Find where the given text appears and provide that cell's center as [x, y] coordinate. 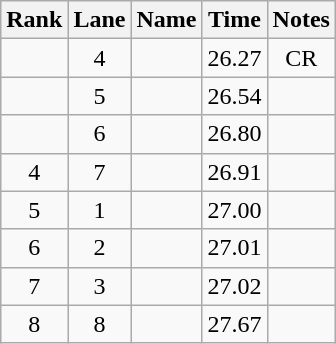
27.01 [234, 248]
Lane [100, 20]
CR [301, 58]
26.54 [234, 96]
27.00 [234, 210]
26.27 [234, 58]
Time [234, 20]
Notes [301, 20]
1 [100, 210]
3 [100, 286]
26.80 [234, 134]
Name [166, 20]
Rank [34, 20]
27.02 [234, 286]
27.67 [234, 324]
26.91 [234, 172]
2 [100, 248]
